Return [X, Y] of the center of cell containing provided text 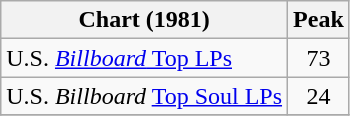
Chart (1981) [144, 20]
24 [319, 96]
73 [319, 58]
Peak [319, 20]
U.S. Billboard Top Soul LPs [144, 96]
U.S. Billboard Top LPs [144, 58]
